Locate the cell with the specified text and output its [X, Y] center coordinate. 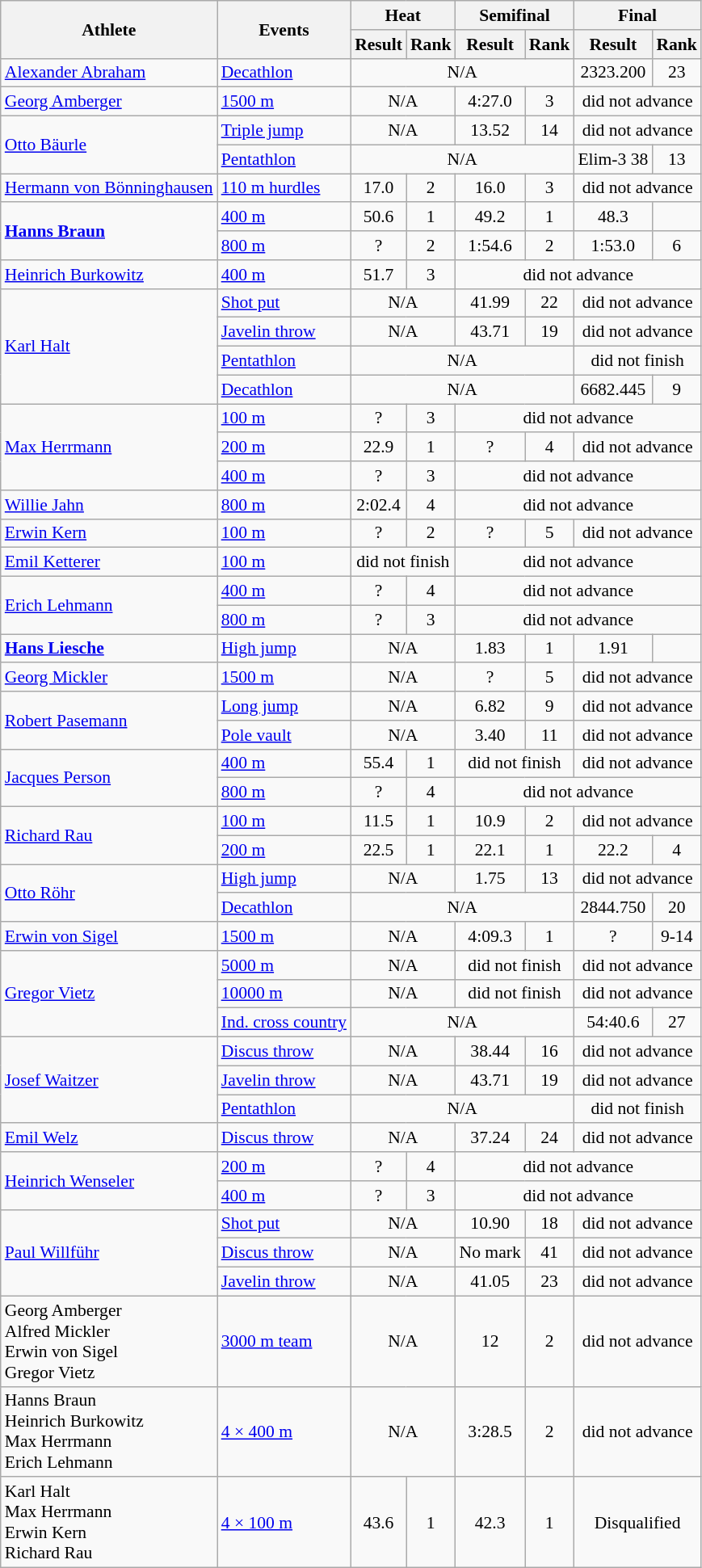
Final [637, 15]
Hans Liesche [109, 649]
16.0 [490, 188]
Hanns Braun [109, 231]
Emil Welz [109, 1138]
51.7 [378, 275]
48.3 [612, 217]
Triple jump [284, 131]
27 [677, 1023]
Elim-3 38 [612, 159]
22.5 [378, 850]
1:53.0 [612, 246]
Disqualified [637, 1523]
2844.750 [612, 908]
12 [490, 1341]
22.1 [490, 850]
41.05 [490, 1282]
6.82 [490, 706]
Hanns Braun Heinrich Burkowitz Max Herrmann Erich Lehmann [109, 1431]
Otto Bäurle [109, 145]
43.6 [378, 1523]
20 [677, 908]
Athlete [109, 29]
Long jump [284, 706]
Erich Lehmann [109, 606]
Karl Halt Max Herrmann Erwin Kern Richard Rau [109, 1523]
Pole vault [284, 735]
Paul Willführ [109, 1252]
4 × 100 m [284, 1523]
Richard Rau [109, 835]
Willie Jahn [109, 505]
4:09.3 [490, 936]
10.90 [490, 1224]
13.52 [490, 131]
110 m hurdles [284, 188]
16 [549, 1052]
38.44 [490, 1052]
Emil Ketterer [109, 562]
10.9 [490, 822]
Erwin von Sigel [109, 936]
1:54.6 [490, 246]
Heinrich Burkowitz [109, 275]
No mark [490, 1253]
Events [284, 29]
50.6 [378, 217]
6 [677, 246]
Alexander Abraham [109, 73]
Georg Mickler [109, 678]
Georg Amberger [109, 102]
54:40.6 [612, 1023]
22.9 [378, 448]
18 [549, 1224]
22 [549, 303]
5000 m [284, 965]
2:02.4 [378, 505]
Ind. cross country [284, 1023]
Max Herrmann [109, 448]
14 [549, 131]
41 [549, 1253]
Heinrich Wenseler [109, 1181]
10000 m [284, 994]
37.24 [490, 1138]
11.5 [378, 822]
3000 m team [284, 1341]
3.40 [490, 735]
1.91 [612, 649]
41.99 [490, 303]
11 [549, 735]
22.2 [612, 850]
Georg Amberger Alfred Mickler Erwin von Sigel Gregor Vietz [109, 1341]
1.75 [490, 879]
Semifinal [515, 15]
17.0 [378, 188]
49.2 [490, 217]
6682.445 [612, 389]
3:28.5 [490, 1431]
Josef Waitzer [109, 1081]
Robert Pasemann [109, 721]
Gregor Vietz [109, 994]
4:27.0 [490, 102]
Erwin Kern [109, 533]
2323.200 [612, 73]
4 × 400 m [284, 1431]
Hermann von Bönninghausen [109, 188]
1.83 [490, 649]
9-14 [677, 936]
55.4 [378, 763]
42.3 [490, 1523]
Jacques Person [109, 777]
Heat [402, 15]
Karl Halt [109, 346]
24 [549, 1138]
Otto Röhr [109, 893]
